From the cell containing the given text, extract its center point as [x, y] coordinate. 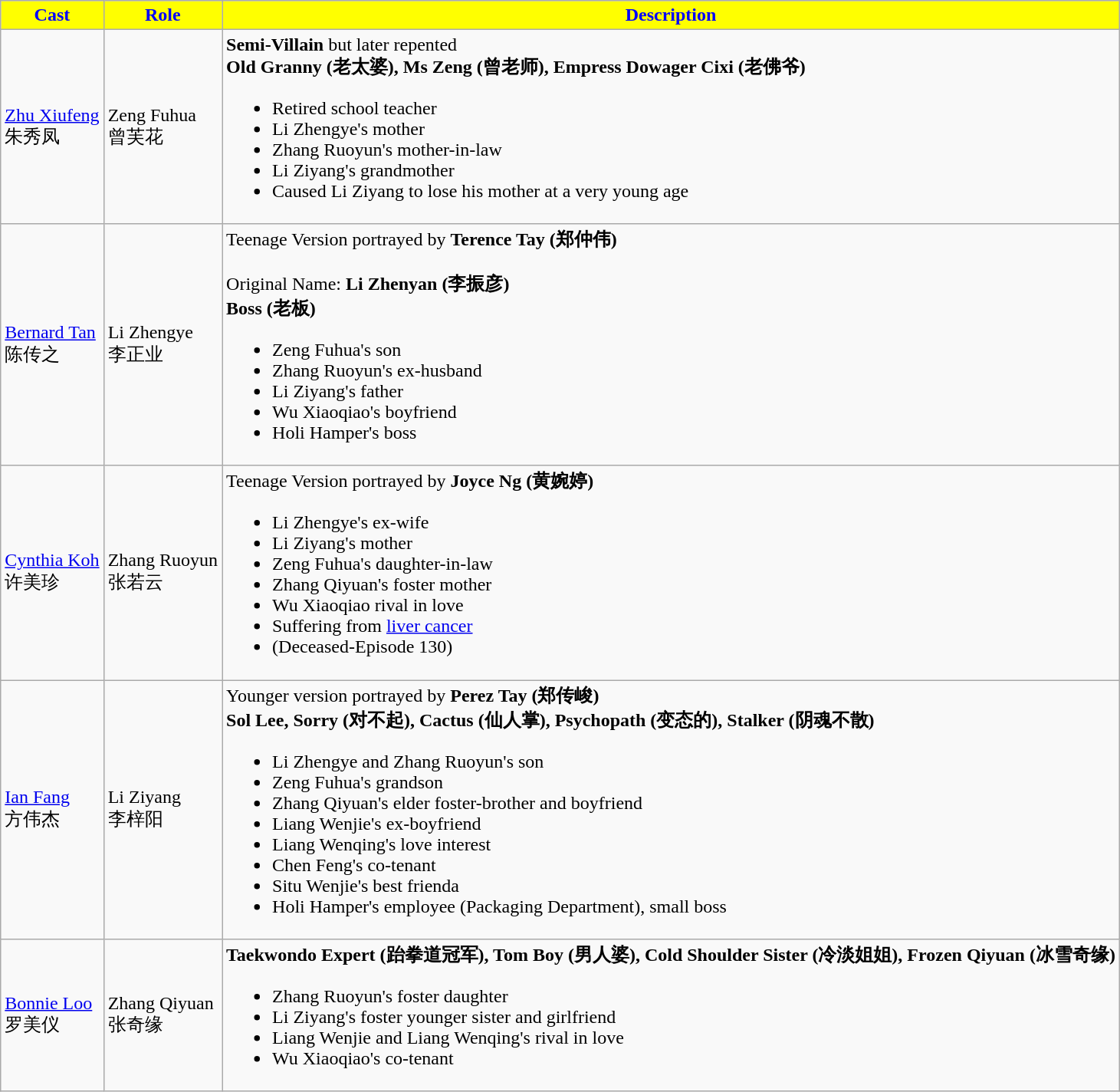
Cynthia Koh 许美珍 [52, 573]
Zhu Xiufeng 朱秀凤 [52, 127]
Zhang Qiyuan 张奇缘 [163, 1015]
Zeng Fuhua 曾芙花 [163, 127]
Description [672, 15]
Bernard Tan 陈传之 [52, 344]
Role [163, 15]
Ian Fang 方伟杰 [52, 809]
Li Zhengye 李正业 [163, 344]
Li Ziyang 李梓阳 [163, 809]
Bonnie Loo 罗美仪 [52, 1015]
Cast [52, 15]
Zhang Ruoyun 张若云 [163, 573]
